Search for the cell housing the specified text and yield its [X, Y] center coordinate. 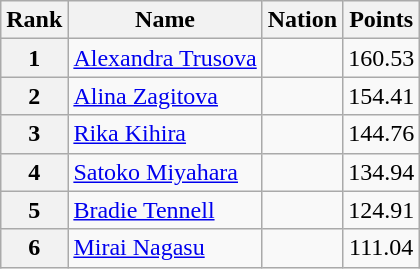
Points [382, 20]
111.04 [382, 248]
Alexandra Trusova [165, 58]
Alina Zagitova [165, 96]
144.76 [382, 134]
4 [34, 172]
154.41 [382, 96]
6 [34, 248]
134.94 [382, 172]
160.53 [382, 58]
Nation [302, 20]
2 [34, 96]
1 [34, 58]
Satoko Miyahara [165, 172]
Rika Kihira [165, 134]
5 [34, 210]
Mirai Nagasu [165, 248]
124.91 [382, 210]
3 [34, 134]
Name [165, 20]
Bradie Tennell [165, 210]
Rank [34, 20]
